Find where the given text appears and provide that cell's center as [x, y] coordinate. 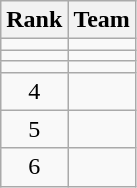
Team [102, 20]
Rank [34, 20]
6 [34, 167]
5 [34, 129]
4 [34, 91]
